From the cell containing the given text, extract its center point as (X, Y) coordinate. 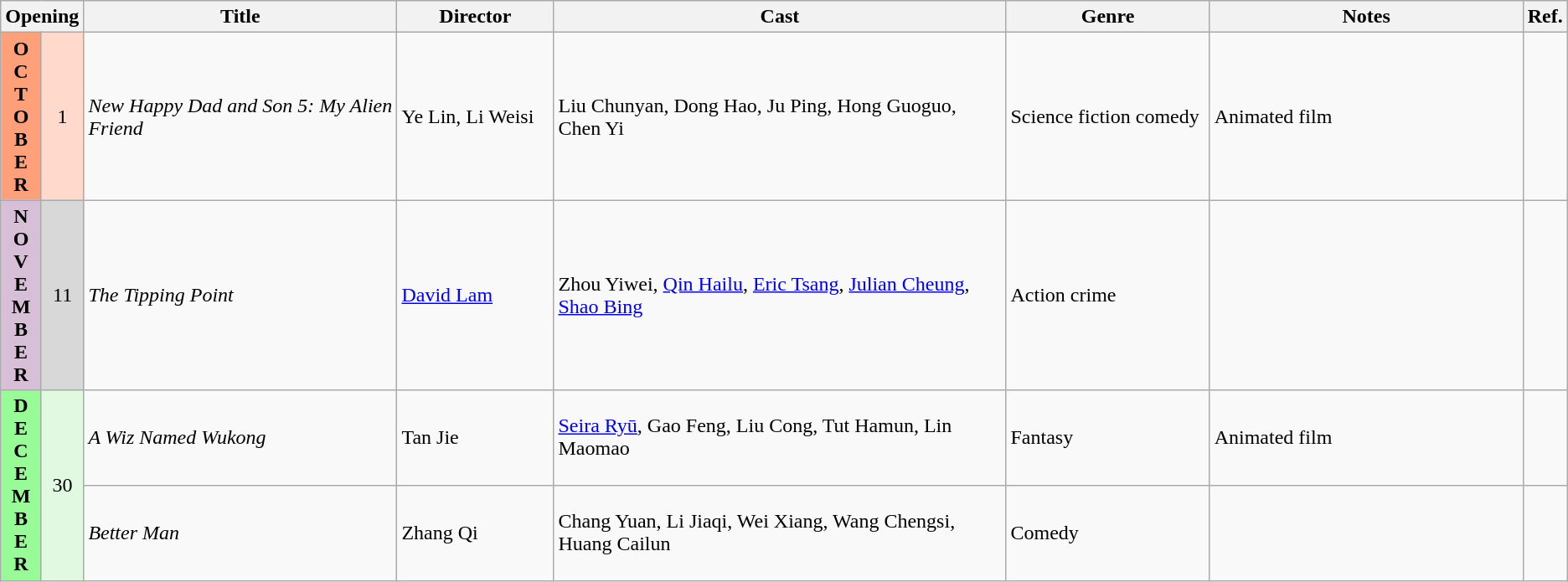
Genre (1107, 17)
Cast (780, 17)
1 (62, 116)
A Wiz Named Wukong (240, 438)
The Tipping Point (240, 295)
Science fiction comedy (1107, 116)
11 (62, 295)
Opening (42, 17)
Zhou Yiwei, Qin Hailu, Eric Tsang, Julian Cheung, Shao Bing (780, 295)
Tan Jie (476, 438)
Liu Chunyan, Dong Hao, Ju Ping, Hong Guoguo, Chen Yi (780, 116)
Better Man (240, 533)
Director (476, 17)
Ref. (1545, 17)
Ye Lin, Li Weisi (476, 116)
DECEMBER (22, 486)
NOVEMBER (22, 295)
Fantasy (1107, 438)
Chang Yuan, Li Jiaqi, Wei Xiang, Wang Chengsi, Huang Cailun (780, 533)
Zhang Qi (476, 533)
Title (240, 17)
Notes (1366, 17)
New Happy Dad and Son 5: My Alien Friend (240, 116)
OCTOBER (22, 116)
Seira Ryū, Gao Feng, Liu Cong, Tut Hamun, Lin Maomao (780, 438)
30 (62, 486)
Comedy (1107, 533)
Action crime (1107, 295)
David Lam (476, 295)
